Determine the [X, Y] coordinate at the center of the cell enclosing the given text.  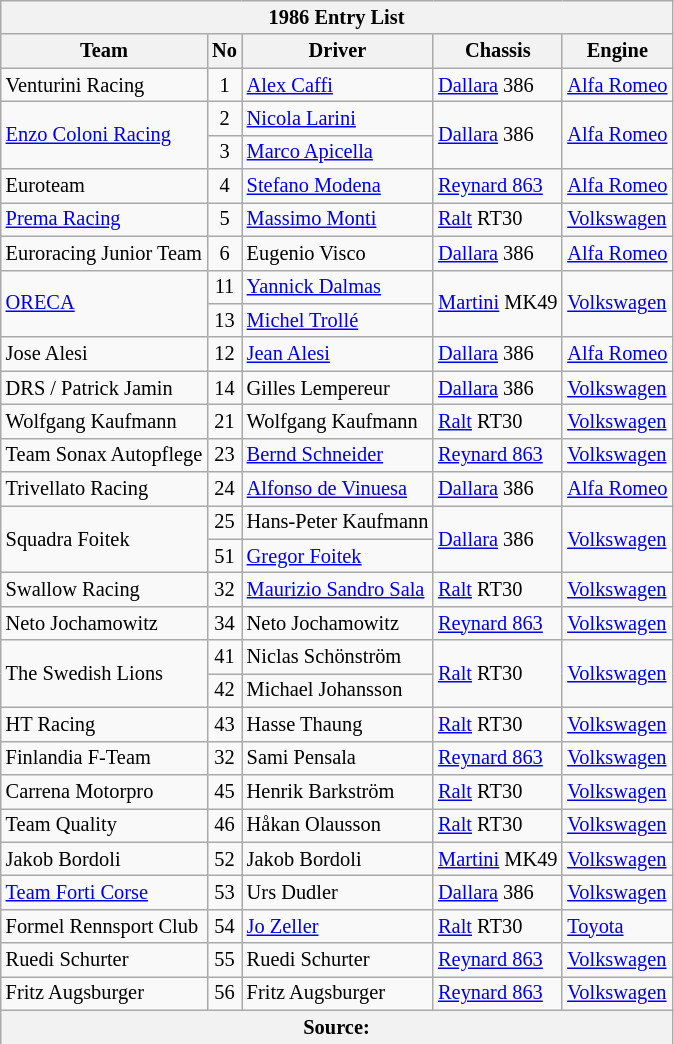
43 [224, 724]
1 [224, 85]
Gregor Foitek [338, 556]
Henrik Barkström [338, 791]
Toyota [617, 926]
ORECA [104, 304]
1986 Entry List [337, 17]
Source: [337, 1027]
41 [224, 657]
Carrena Motorpro [104, 791]
21 [224, 421]
HT Racing [104, 724]
Håkan Olausson [338, 825]
Massimo Monti [338, 219]
Marco Apicella [338, 152]
Swallow Racing [104, 589]
Engine [617, 51]
45 [224, 791]
51 [224, 556]
Hans-Peter Kaufmann [338, 522]
Enzo Coloni Racing [104, 134]
56 [224, 993]
Yannick Dalmas [338, 287]
No [224, 51]
DRS / Patrick Jamin [104, 388]
Squadra Foitek [104, 538]
3 [224, 152]
Trivellato Racing [104, 489]
Venturini Racing [104, 85]
Jose Alesi [104, 354]
Team Sonax Autopflege [104, 455]
Michael Johansson [338, 690]
Michel Trollé [338, 320]
11 [224, 287]
Prema Racing [104, 219]
Alex Caffi [338, 85]
Chassis [498, 51]
The Swedish Lions [104, 674]
Jean Alesi [338, 354]
Urs Dudler [338, 892]
Finlandia F-Team [104, 758]
Eugenio Visco [338, 253]
14 [224, 388]
Team Forti Corse [104, 892]
4 [224, 186]
55 [224, 960]
46 [224, 825]
52 [224, 859]
Team Quality [104, 825]
25 [224, 522]
Driver [338, 51]
Nicola Larini [338, 118]
Jo Zeller [338, 926]
Hasse Thaung [338, 724]
23 [224, 455]
Formel Rennsport Club [104, 926]
6 [224, 253]
Euroteam [104, 186]
Team [104, 51]
Maurizio Sandro Sala [338, 589]
Alfonso de Vinuesa [338, 489]
12 [224, 354]
34 [224, 623]
24 [224, 489]
Euroracing Junior Team [104, 253]
13 [224, 320]
Niclas Schönström [338, 657]
Bernd Schneider [338, 455]
Sami Pensala [338, 758]
5 [224, 219]
54 [224, 926]
53 [224, 892]
2 [224, 118]
42 [224, 690]
Stefano Modena [338, 186]
Gilles Lempereur [338, 388]
